Output the (X, Y) coordinate of the center of the cell containing the given text.  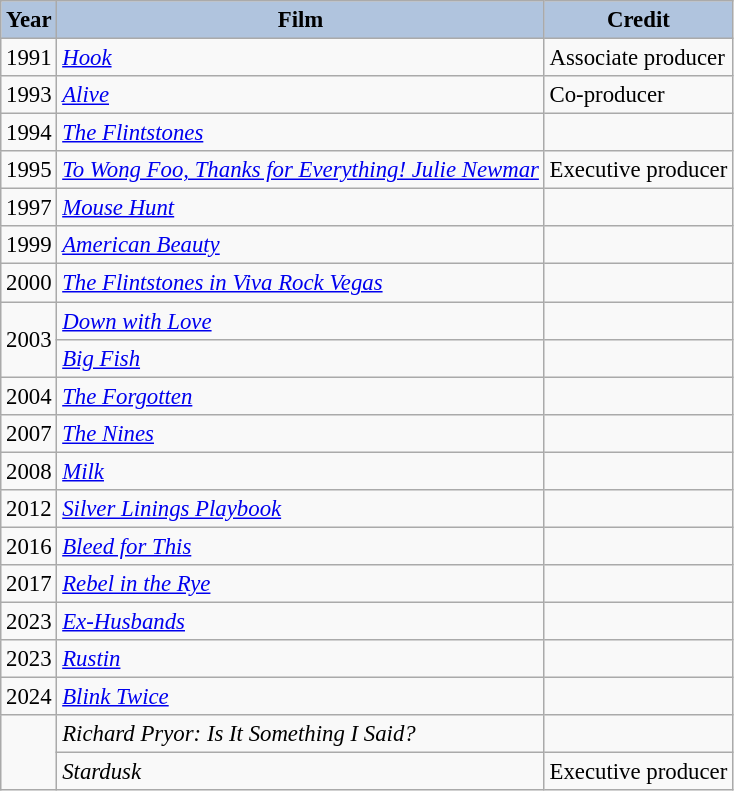
Rebel in the Rye (300, 584)
2003 (29, 340)
The Forgotten (300, 396)
The Flintstones in Viva Rock Vegas (300, 283)
Rustin (300, 659)
The Flintstones (300, 133)
1994 (29, 133)
Bleed for This (300, 546)
Co-producer (638, 95)
Stardusk (300, 772)
1997 (29, 208)
Down with Love (300, 321)
2008 (29, 471)
Mouse Hunt (300, 208)
Credit (638, 20)
Associate producer (638, 58)
Ex-Husbands (300, 621)
Big Fish (300, 358)
Milk (300, 471)
Silver Linings Playbook (300, 509)
2004 (29, 396)
Alive (300, 95)
Blink Twice (300, 697)
American Beauty (300, 245)
2000 (29, 283)
The Nines (300, 433)
To Wong Foo, Thanks for Everything! Julie Newmar (300, 170)
2012 (29, 509)
Year (29, 20)
2007 (29, 433)
2016 (29, 546)
Richard Pryor: Is It Something I Said? (300, 734)
1991 (29, 58)
2024 (29, 697)
2017 (29, 584)
1993 (29, 95)
Hook (300, 58)
1999 (29, 245)
Film (300, 20)
1995 (29, 170)
